Find where the given text appears and provide that cell's center as [X, Y] coordinate. 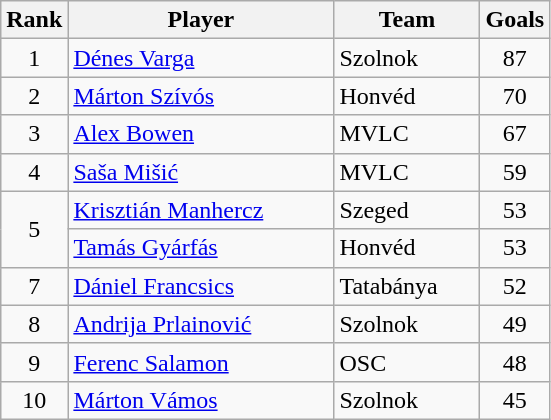
45 [515, 400]
Márton Szívós [201, 96]
70 [515, 96]
5 [34, 229]
59 [515, 172]
Ferenc Salamon [201, 362]
9 [34, 362]
Player [201, 20]
1 [34, 58]
Rank [34, 20]
Tatabánya [407, 286]
67 [515, 134]
OSC [407, 362]
Dénes Varga [201, 58]
8 [34, 324]
48 [515, 362]
Goals [515, 20]
Márton Vámos [201, 400]
52 [515, 286]
Saša Mišić [201, 172]
2 [34, 96]
Tamás Gyárfás [201, 248]
Krisztián Manhercz [201, 210]
10 [34, 400]
Team [407, 20]
Szeged [407, 210]
Dániel Francsics [201, 286]
Alex Bowen [201, 134]
7 [34, 286]
Andrija Prlainović [201, 324]
4 [34, 172]
49 [515, 324]
3 [34, 134]
87 [515, 58]
